Return (x, y) of the center of cell containing provided text 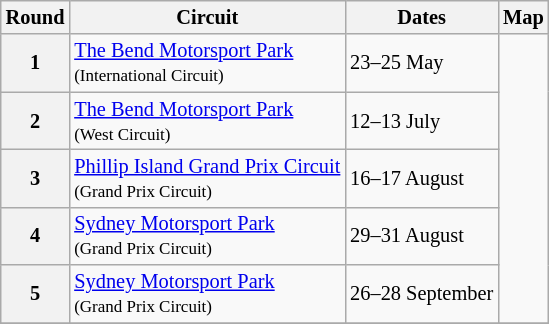
Round (36, 17)
The Bend Motorsport Park(International Circuit) (207, 63)
2 (36, 121)
Dates (422, 17)
5 (36, 294)
The Bend Motorsport Park(West Circuit) (207, 121)
12–13 July (422, 121)
23–25 May (422, 63)
1 (36, 63)
Circuit (207, 17)
4 (36, 236)
26–28 September (422, 294)
3 (36, 178)
16–17 August (422, 178)
29–31 August (422, 236)
Phillip Island Grand Prix Circuit(Grand Prix Circuit) (207, 178)
Map (523, 17)
